Provide the [x, y] coordinate of the cell's center where the given text is located.  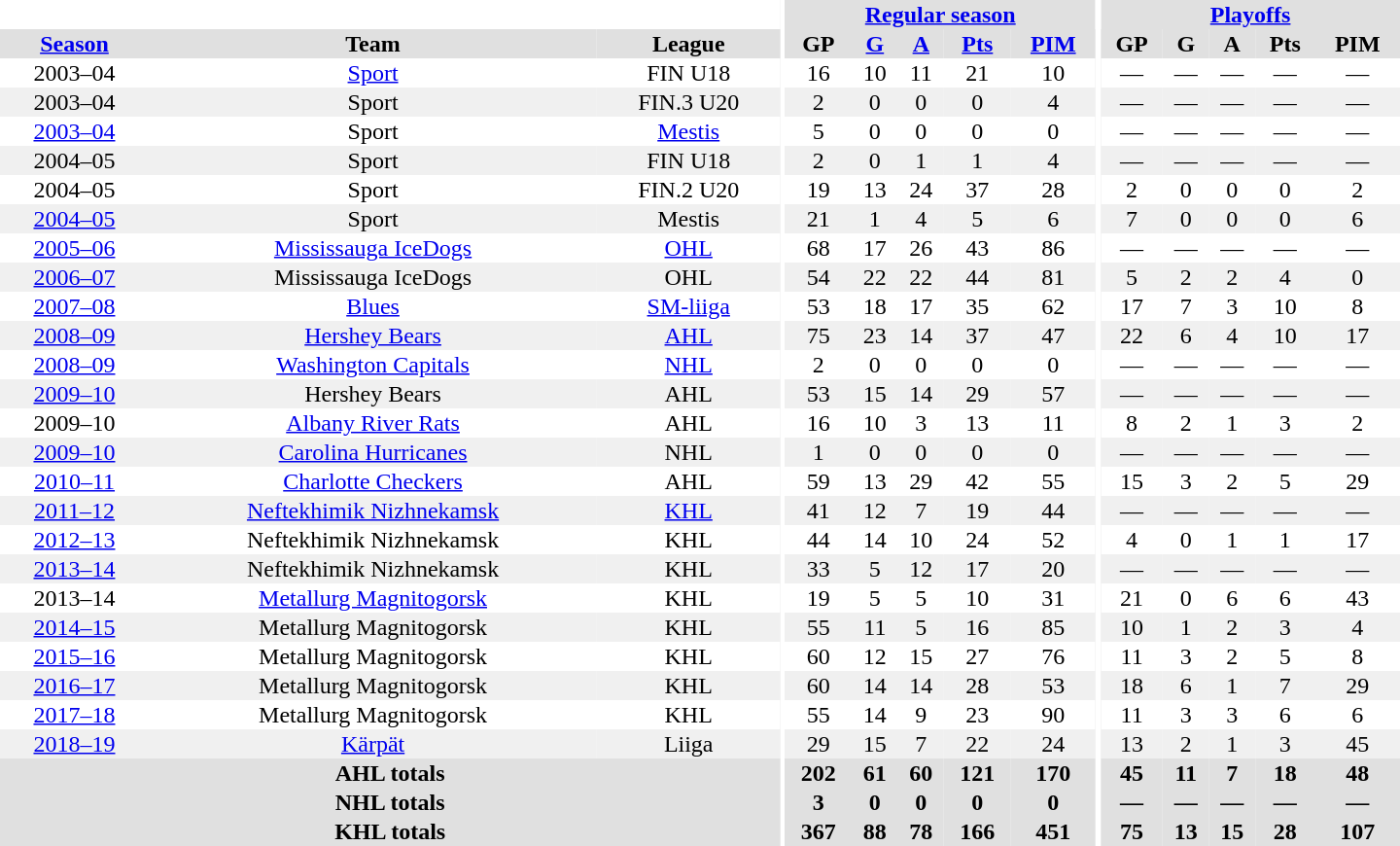
Playoffs [1250, 15]
2006–07 [74, 277]
451 [1054, 831]
AHL totals [390, 773]
367 [819, 831]
33 [819, 569]
2015–16 [74, 656]
2014–15 [74, 627]
62 [1054, 306]
9 [922, 715]
35 [978, 306]
NHL totals [390, 802]
54 [819, 277]
Blues [373, 306]
121 [978, 773]
2005–06 [74, 248]
47 [1054, 335]
2016–17 [74, 686]
107 [1357, 831]
2007–08 [74, 306]
Washington Capitals [373, 365]
76 [1054, 656]
86 [1054, 248]
166 [978, 831]
Carolina Hurricanes [373, 452]
90 [1054, 715]
2010–11 [74, 481]
61 [875, 773]
31 [1054, 598]
Season [74, 44]
170 [1054, 773]
2012–13 [74, 540]
20 [1054, 569]
KHL totals [390, 831]
59 [819, 481]
85 [1054, 627]
Team [373, 44]
78 [922, 831]
League [688, 44]
Liiga [688, 744]
Kärpät [373, 744]
Albany River Rats [373, 423]
41 [819, 511]
FIN.2 U20 [688, 190]
FIN.3 U20 [688, 102]
68 [819, 248]
Charlotte Checkers [373, 481]
2011–12 [74, 511]
81 [1054, 277]
57 [1054, 394]
202 [819, 773]
52 [1054, 540]
27 [978, 656]
48 [1357, 773]
SM-liiga [688, 306]
42 [978, 481]
2018–19 [74, 744]
88 [875, 831]
2017–18 [74, 715]
Regular season [941, 15]
26 [922, 248]
